Scan for the cell matching the given text and deliver its (x, y) coordinate at center. 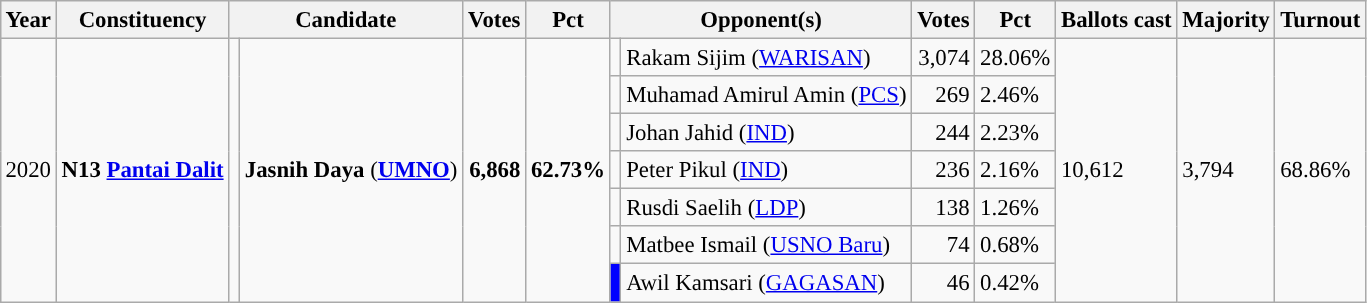
138 (944, 208)
74 (944, 245)
62.73% (568, 170)
Constituency (142, 20)
269 (944, 95)
1.26% (1016, 208)
2020 (28, 170)
Rakam Sijim (WARISAN) (766, 57)
2.16% (1016, 170)
Turnout (1320, 20)
Candidate (346, 20)
Johan Jahid (IND) (766, 133)
3,074 (944, 57)
0.68% (1016, 245)
Year (28, 20)
46 (944, 283)
Muhamad Amirul Amin (PCS) (766, 95)
Awil Kamsari (GAGASAN) (766, 283)
Matbee Ismail (USNO Baru) (766, 245)
N13 Pantai Dalit (142, 170)
68.86% (1320, 170)
236 (944, 170)
10,612 (1116, 170)
Ballots cast (1116, 20)
2.23% (1016, 133)
Opponent(s) (761, 20)
6,868 (494, 170)
244 (944, 133)
2.46% (1016, 95)
Rusdi Saelih (LDP) (766, 208)
Jasnih Daya (UMNO) (350, 170)
Majority (1226, 20)
3,794 (1226, 170)
28.06% (1016, 57)
Peter Pikul (IND) (766, 170)
0.42% (1016, 283)
